Locate the cell with the specified text and output its (X, Y) center coordinate. 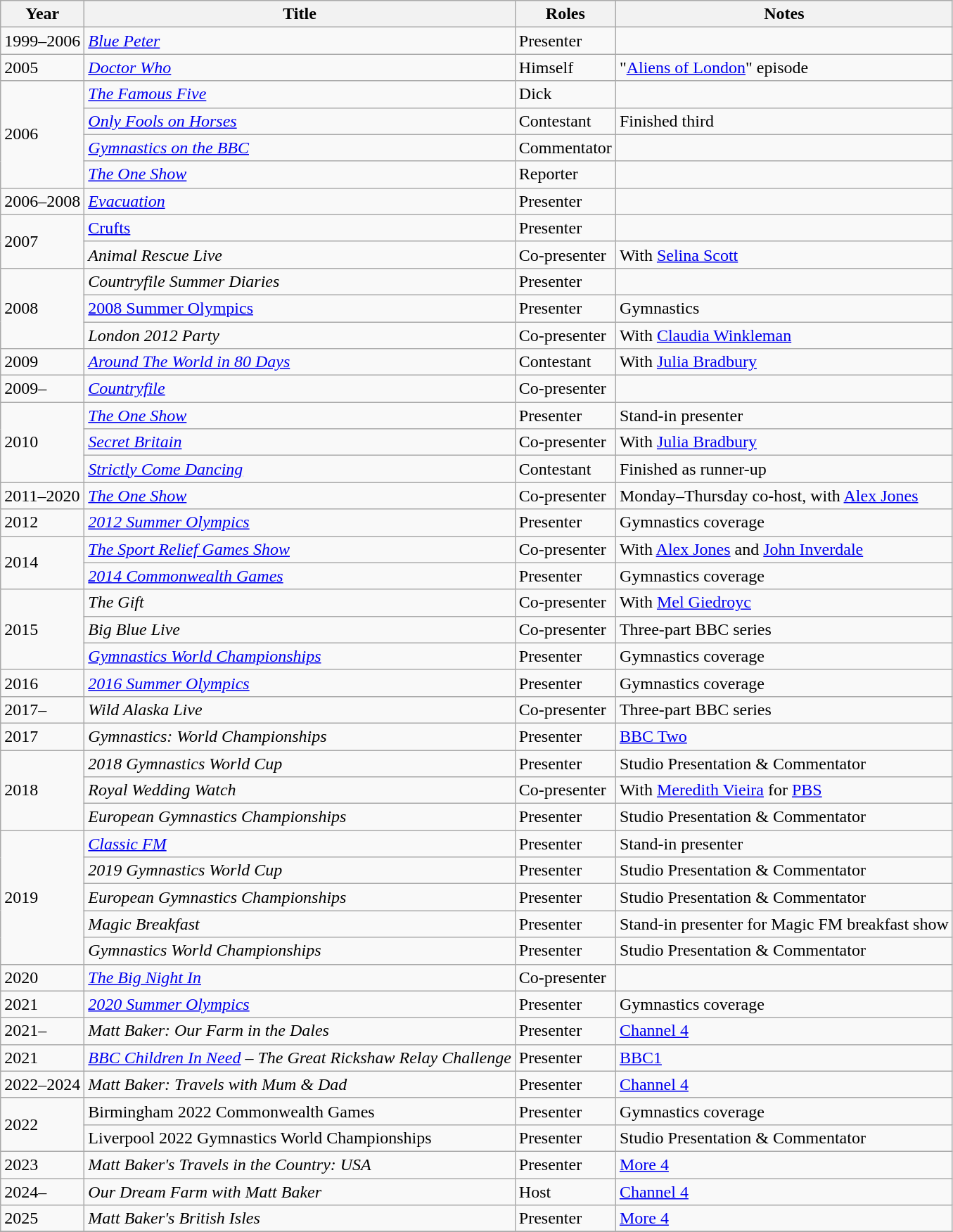
Dick (565, 94)
BBC Children In Need – The Great Rickshaw Relay Challenge (300, 1058)
2018 (42, 790)
2017 (42, 736)
2024– (42, 1192)
Strictly Come Dancing (300, 469)
2006–2008 (42, 201)
With Claudia Winkleman (783, 335)
2018 Gymnastics World Cup (300, 763)
Matt Baker: Travels with Mum & Dad (300, 1084)
Evacuation (300, 201)
2016 Summer Olympics (300, 683)
2012 (42, 522)
With Meredith Vieira for PBS (783, 790)
Birmingham 2022 Commonwealth Games (300, 1111)
2020 (42, 977)
2006 (42, 134)
Our Dream Farm with Matt Baker (300, 1192)
2007 (42, 241)
2021– (42, 1031)
Around The World in 80 Days (300, 362)
2022–2024 (42, 1084)
Countryfile (300, 389)
2011–2020 (42, 496)
The Gift (300, 603)
Gymnastics (783, 308)
2012 Summer Olympics (300, 522)
2015 (42, 629)
Liverpool 2022 Gymnastics World Championships (300, 1138)
With Selina Scott (783, 255)
Matt Baker's Travels in the Country: USA (300, 1164)
2023 (42, 1164)
Crufts (300, 228)
Only Fools on Horses (300, 121)
Himself (565, 68)
Notes (783, 14)
Matt Baker: Our Farm in the Dales (300, 1031)
Secret Britain (300, 442)
With Alex Jones and John Inverdale (783, 549)
2009 (42, 362)
Finished as runner-up (783, 469)
Royal Wedding Watch (300, 790)
The Sport Relief Games Show (300, 549)
Gymnastics: World Championships (300, 736)
Doctor Who (300, 68)
2009– (42, 389)
2010 (42, 442)
2022 (42, 1124)
Stand-in presenter for Magic FM breakfast show (783, 924)
Commentator (565, 148)
Year (42, 14)
"Aliens of London" episode (783, 68)
Finished third (783, 121)
Blue Peter (300, 41)
London 2012 Party (300, 335)
2020 Summer Olympics (300, 1004)
Title (300, 14)
2019 (42, 897)
The Famous Five (300, 94)
The Big Night In (300, 977)
2019 Gymnastics World Cup (300, 871)
2014 Commonwealth Games (300, 576)
1999–2006 (42, 41)
2008 (42, 308)
2016 (42, 683)
Countryfile Summer Diaries (300, 281)
2014 (42, 563)
2005 (42, 68)
Magic Breakfast (300, 924)
Classic FM (300, 844)
BBC1 (783, 1058)
Wild Alaska Live (300, 710)
Matt Baker's British Isles (300, 1219)
Monday–Thursday co-host, with Alex Jones (783, 496)
BBC Two (783, 736)
2008 Summer Olympics (300, 308)
Host (565, 1192)
Roles (565, 14)
Animal Rescue Live (300, 255)
Reporter (565, 174)
Big Blue Live (300, 629)
2025 (42, 1219)
2017– (42, 710)
With Mel Giedroyc (783, 603)
Gymnastics on the BBC (300, 148)
